Find where the given text appears and provide that cell's center as (x, y) coordinate. 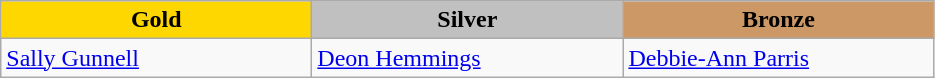
Deon Hemmings (468, 58)
Debbie-Ann Parris (778, 58)
Gold (156, 20)
Bronze (778, 20)
Sally Gunnell (156, 58)
Silver (468, 20)
